Return [x, y] of the center of cell containing provided text 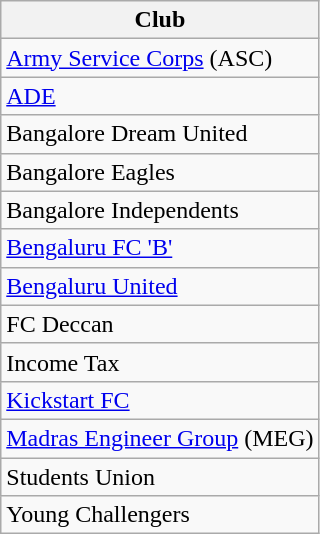
Young Challengers [160, 515]
Bangalore Eagles [160, 172]
Kickstart FC [160, 400]
Madras Engineer Group (MEG) [160, 438]
Club [160, 20]
Students Union [160, 477]
Income Tax [160, 362]
Bengaluru United [160, 286]
ADE [160, 96]
Bangalore Dream United [160, 134]
FC Deccan [160, 324]
Bangalore Independents [160, 210]
Bengaluru FC 'B' [160, 248]
Army Service Corps (ASC) [160, 58]
